Scan for the cell matching the given text and deliver its [X, Y] coordinate at center. 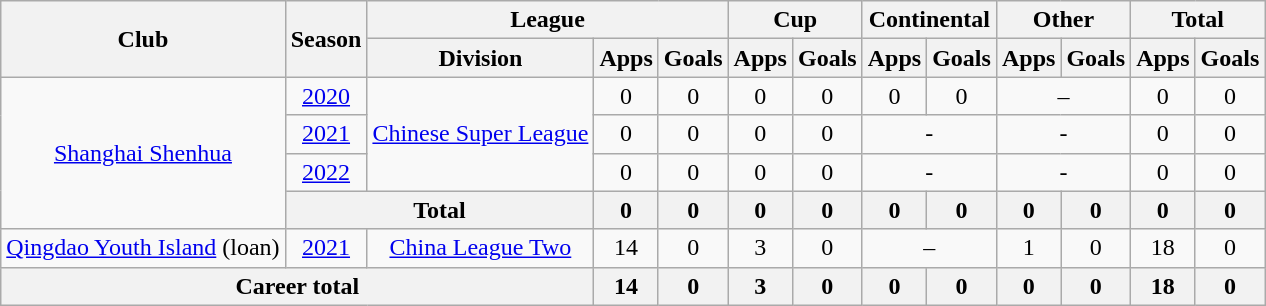
China League Two [480, 248]
Qingdao Youth Island (loan) [143, 248]
2020 [326, 96]
Division [480, 58]
Career total [298, 286]
Season [326, 39]
League [548, 20]
1 [1028, 248]
Shanghai Shenhua [143, 153]
Continental [929, 20]
2022 [326, 172]
Other [1063, 20]
Cup [795, 20]
Club [143, 39]
Chinese Super League [480, 134]
